Scan for the cell matching the given text and deliver its [X, Y] coordinate at center. 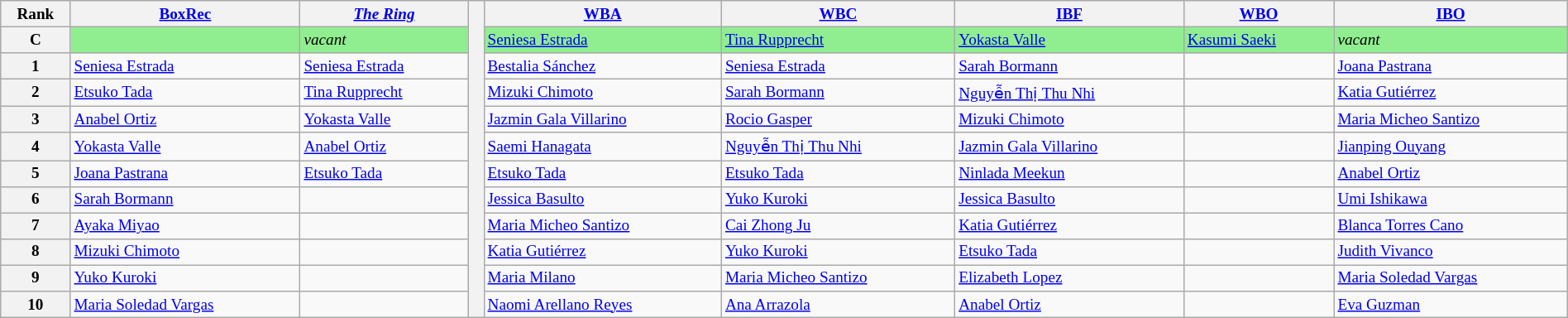
5 [36, 173]
Judith Vivanco [1451, 252]
IBO [1451, 14]
The Ring [384, 14]
9 [36, 278]
C [36, 40]
1 [36, 66]
Kasumi Saeki [1259, 40]
Maria Milano [602, 278]
Bestalia Sánchez [602, 66]
WBO [1259, 14]
Rocio Gasper [838, 120]
Naomi Arellano Reyes [602, 305]
Jianping Ouyang [1451, 146]
BoxRec [185, 14]
7 [36, 226]
WBC [838, 14]
Saemi Hanagata [602, 146]
Rank [36, 14]
Eva Guzman [1451, 305]
Ayaka Miyao [185, 226]
Ana Arrazola [838, 305]
10 [36, 305]
Elizabeth Lopez [1070, 278]
Blanca Torres Cano [1451, 226]
3 [36, 120]
8 [36, 252]
IBF [1070, 14]
Ninlada Meekun [1070, 173]
4 [36, 146]
WBA [602, 14]
6 [36, 200]
2 [36, 93]
Umi Ishikawa [1451, 200]
Cai Zhong Ju [838, 226]
